Find where the given text appears and provide that cell's center as [X, Y] coordinate. 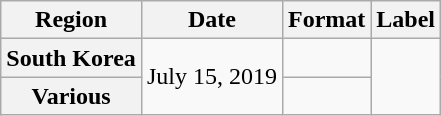
Region [72, 20]
Various [72, 96]
Date [212, 20]
Label [406, 20]
Format [326, 20]
July 15, 2019 [212, 77]
South Korea [72, 58]
